Determine the (x, y) coordinate at the center of the cell enclosing the given text.  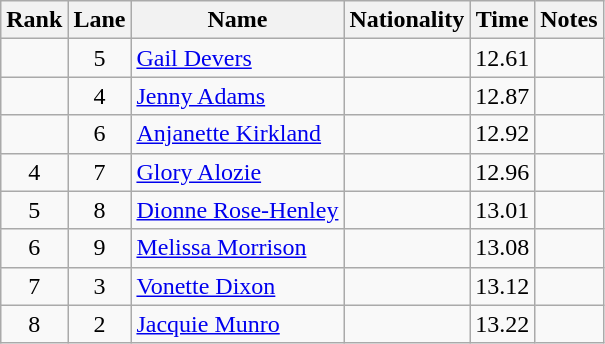
Gail Devers (238, 58)
Name (238, 20)
Time (502, 20)
Dionne Rose-Henley (238, 210)
12.61 (502, 58)
12.92 (502, 134)
13.08 (502, 248)
13.01 (502, 210)
Lane (100, 20)
Nationality (407, 20)
Vonette Dixon (238, 286)
3 (100, 286)
12.96 (502, 172)
13.12 (502, 286)
Anjanette Kirkland (238, 134)
Melissa Morrison (238, 248)
Jacquie Munro (238, 324)
13.22 (502, 324)
Jenny Adams (238, 96)
2 (100, 324)
9 (100, 248)
Notes (569, 20)
Glory Alozie (238, 172)
12.87 (502, 96)
Rank (34, 20)
